For the text-containing cell, return its midpoint in (X, Y) coordinate format. 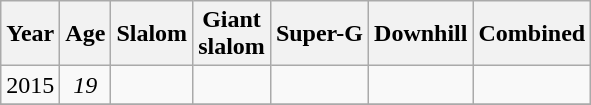
Giantslalom (232, 34)
Year (30, 34)
Downhill (421, 34)
Combined (532, 34)
19 (86, 85)
Age (86, 34)
Super-G (319, 34)
Slalom (152, 34)
2015 (30, 85)
